For the text-containing cell, return its midpoint in (X, Y) coordinate format. 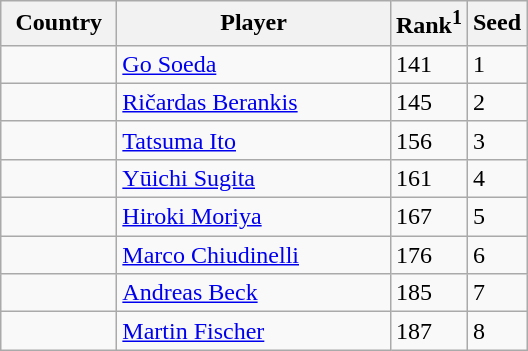
2 (496, 102)
4 (496, 178)
145 (428, 102)
8 (496, 331)
Yūichi Sugita (254, 178)
167 (428, 217)
Rank1 (428, 24)
Hiroki Moriya (254, 217)
Country (59, 24)
187 (428, 331)
5 (496, 217)
185 (428, 293)
161 (428, 178)
Go Soeda (254, 64)
Player (254, 24)
176 (428, 255)
7 (496, 293)
3 (496, 140)
Tatsuma Ito (254, 140)
Andreas Beck (254, 293)
Marco Chiudinelli (254, 255)
1 (496, 64)
Seed (496, 24)
Martin Fischer (254, 331)
6 (496, 255)
Ričardas Berankis (254, 102)
141 (428, 64)
156 (428, 140)
